Output the [x, y] coordinate of the center of the cell containing the given text.  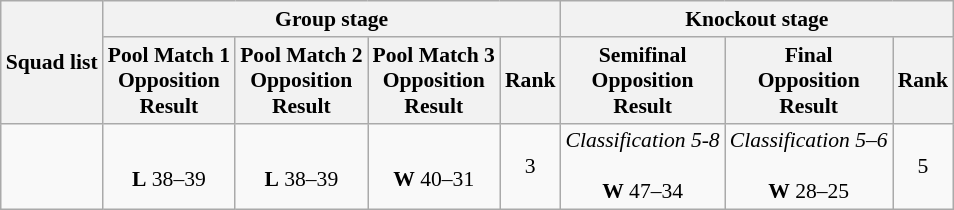
W 40–31 [434, 166]
3 [530, 166]
Knockout stage [756, 19]
Classification 5-8W 47–34 [642, 166]
Group stage [332, 19]
Classification 5–6W 28–25 [809, 166]
5 [924, 166]
Pool Match 2OppositionResult [301, 80]
Pool Match 3OppositionResult [434, 80]
FinalOppositionResult [809, 80]
SemifinalOppositionResult [642, 80]
Squad list [52, 62]
Pool Match 1OppositionResult [169, 80]
